Capture the cell that displays the provided text and extract its (x, y) central coordinate. 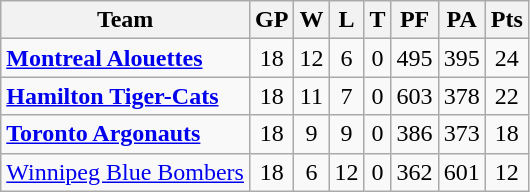
22 (506, 96)
Winnipeg Blue Bombers (126, 172)
11 (312, 96)
603 (414, 96)
Pts (506, 20)
PA (462, 20)
PF (414, 20)
Hamilton Tiger-Cats (126, 96)
395 (462, 58)
W (312, 20)
24 (506, 58)
373 (462, 134)
378 (462, 96)
495 (414, 58)
T (378, 20)
Toronto Argonauts (126, 134)
362 (414, 172)
601 (462, 172)
Montreal Alouettes (126, 58)
GP (271, 20)
L (346, 20)
386 (414, 134)
7 (346, 96)
Team (126, 20)
